Output the [x, y] coordinate of the center of the cell containing the given text.  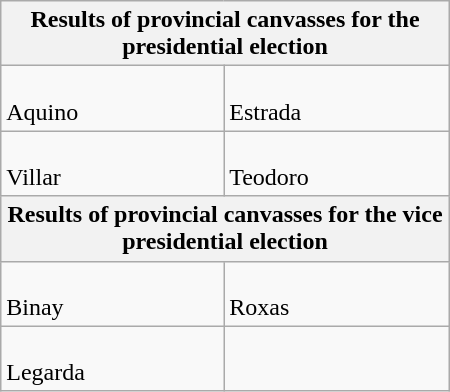
Teodoro [337, 164]
Roxas [337, 294]
Results of provincial canvasses for the vice presidential election [225, 228]
Estrada [337, 98]
Villar [112, 164]
Binay [112, 294]
Results of provincial canvasses for the presidential election [225, 34]
Aquino [112, 98]
Legarda [112, 358]
